Capture the cell that displays the provided text and extract its [x, y] central coordinate. 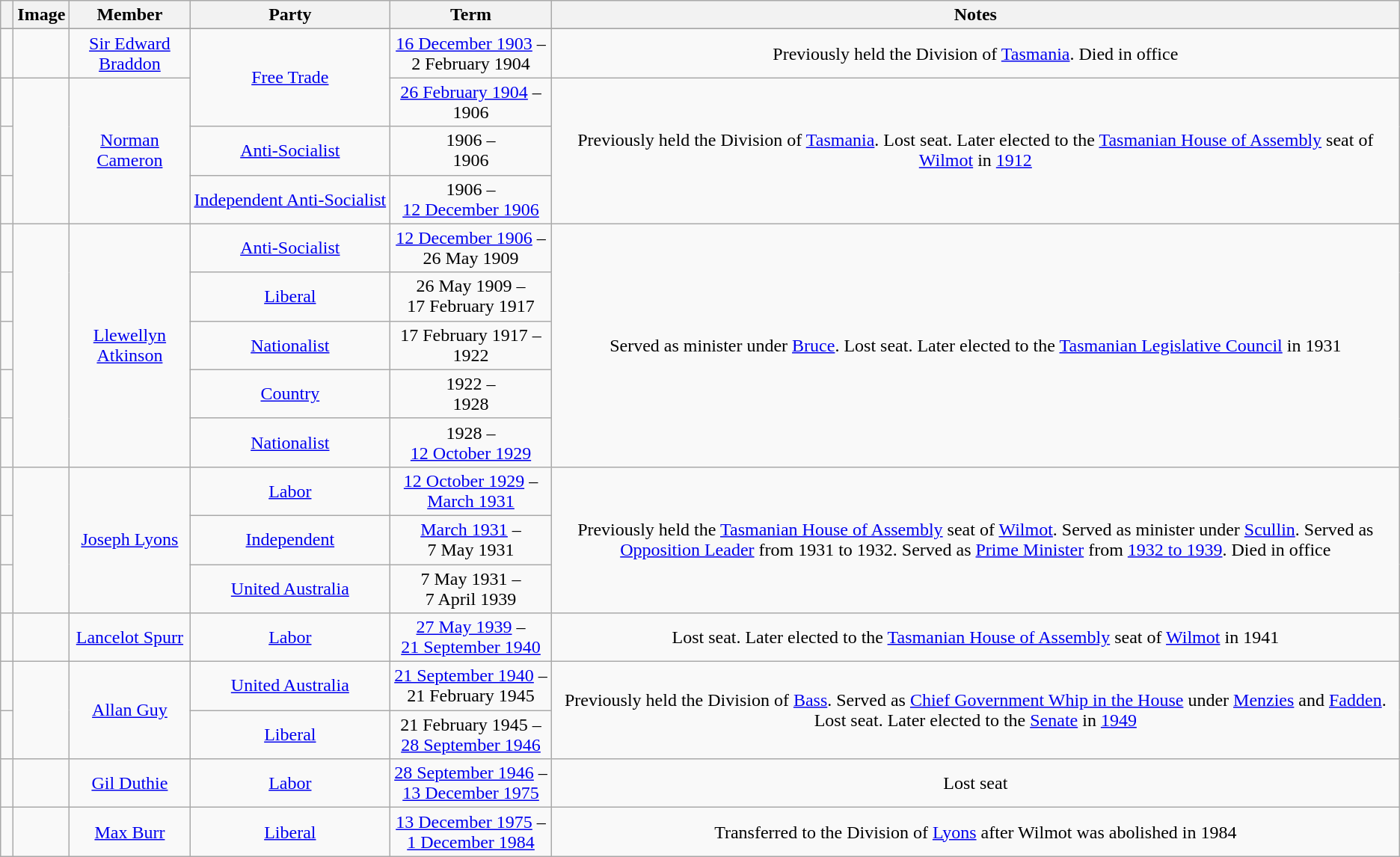
Transferred to the Division of Lyons after Wilmot was abolished in 1984 [975, 832]
Member [130, 15]
13 December 1975 –1 December 1984 [471, 832]
1928 –12 October 1929 [471, 443]
Lost seat. Later elected to the Tasmanian House of Assembly seat of Wilmot in 1941 [975, 637]
27 May 1939 –21 September 1940 [471, 637]
Max Burr [130, 832]
Lost seat [975, 784]
Country [290, 393]
28 September 1946 –13 December 1975 [471, 784]
21 September 1940 –21 February 1945 [471, 686]
Gil Duthie [130, 784]
Party [290, 15]
Lancelot Spurr [130, 637]
Norman Cameron [130, 151]
Free Trade [290, 78]
Independent Anti-Socialist [290, 199]
21 February 1945 –28 September 1946 [471, 734]
Llewellyn Atkinson [130, 345]
12 October 1929 –March 1931 [471, 491]
Image [42, 15]
26 February 1904 –1906 [471, 102]
Term [471, 15]
7 May 1931 –7 April 1939 [471, 588]
Independent [290, 540]
1922 –1928 [471, 393]
March 1931 –7 May 1931 [471, 540]
1906 –1906 [471, 151]
Previously held the Division of Tasmania. Died in office [975, 54]
Served as minister under Bruce. Lost seat. Later elected to the Tasmanian Legislative Council in 1931 [975, 345]
Previously held the Division of Tasmania. Lost seat. Later elected to the Tasmanian House of Assembly seat of Wilmot in 1912 [975, 151]
Joseph Lyons [130, 540]
16 December 1903 –2 February 1904 [471, 54]
Allan Guy [130, 710]
17 February 1917 –1922 [471, 345]
12 December 1906 –26 May 1909 [471, 248]
26 May 1909 –17 February 1917 [471, 296]
Sir Edward Braddon [130, 54]
Notes [975, 15]
1906 –12 December 1906 [471, 199]
